Return the (x, y) coordinate for the center point of the cell that contains the specified text.  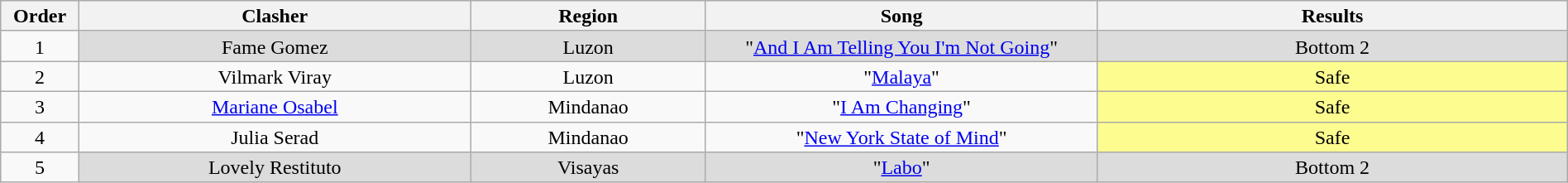
Region (588, 17)
Order (40, 17)
Results (1332, 17)
Lovely Restituto (275, 167)
Mariane Osabel (275, 106)
Fame Gomez (275, 46)
Julia Serad (275, 137)
5 (40, 167)
Song (901, 17)
3 (40, 106)
1 (40, 46)
"And I Am Telling You I'm Not Going" (901, 46)
Visayas (588, 167)
"I Am Changing" (901, 106)
"Malaya" (901, 76)
"New York State of Mind" (901, 137)
Clasher (275, 17)
Vilmark Viray (275, 76)
"Labo" (901, 167)
4 (40, 137)
2 (40, 76)
